Identify which cell holds the provided text, then report its (x, y) central coordinate. 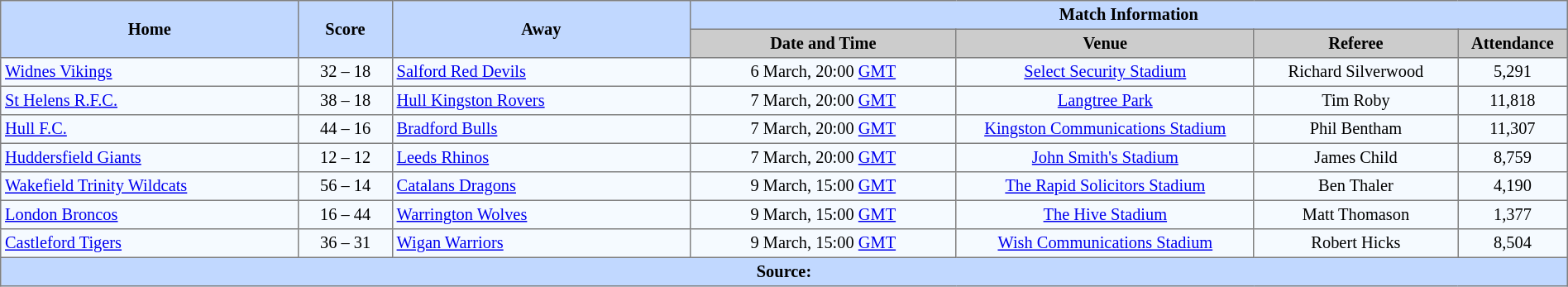
11,307 (1513, 129)
The Hive Stadium (1105, 214)
Ben Thaler (1355, 186)
Select Security Stadium (1105, 72)
6 March, 20:00 GMT (823, 72)
Away (541, 30)
Robert Hicks (1355, 243)
8,504 (1513, 243)
The Rapid Solicitors Stadium (1105, 186)
32 – 18 (346, 72)
Catalans Dragons (541, 186)
4,190 (1513, 186)
Attendance (1513, 43)
Match Information (1128, 15)
8,759 (1513, 157)
Warrington Wolves (541, 214)
Score (346, 30)
Source: (784, 271)
Tim Roby (1355, 100)
5,291 (1513, 72)
Castleford Tigers (150, 243)
Wakefield Trinity Wildcats (150, 186)
John Smith's Stadium (1105, 157)
36 – 31 (346, 243)
Salford Red Devils (541, 72)
1,377 (1513, 214)
Phil Bentham (1355, 129)
Wigan Warriors (541, 243)
Referee (1355, 43)
12 – 12 (346, 157)
Date and Time (823, 43)
Widnes Vikings (150, 72)
James Child (1355, 157)
Huddersfield Giants (150, 157)
Hull Kingston Rovers (541, 100)
St Helens R.F.C. (150, 100)
16 – 44 (346, 214)
Hull F.C. (150, 129)
Richard Silverwood (1355, 72)
Kingston Communications Stadium (1105, 129)
Venue (1105, 43)
Wish Communications Stadium (1105, 243)
Langtree Park (1105, 100)
London Broncos (150, 214)
Leeds Rhinos (541, 157)
11,818 (1513, 100)
Matt Thomason (1355, 214)
Bradford Bulls (541, 129)
56 – 14 (346, 186)
38 – 18 (346, 100)
Home (150, 30)
44 – 16 (346, 129)
